Find where the given text appears and provide that cell's center as [x, y] coordinate. 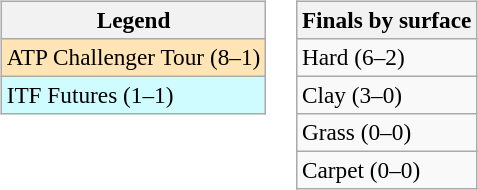
ITF Futures (1–1) [133, 95]
Grass (0–0) [387, 133]
Carpet (0–0) [387, 171]
Finals by surface [387, 20]
ATP Challenger Tour (8–1) [133, 57]
Clay (3–0) [387, 95]
Legend [133, 20]
Hard (6–2) [387, 57]
